Return the (x, y) coordinate for the center point of the cell that contains the specified text.  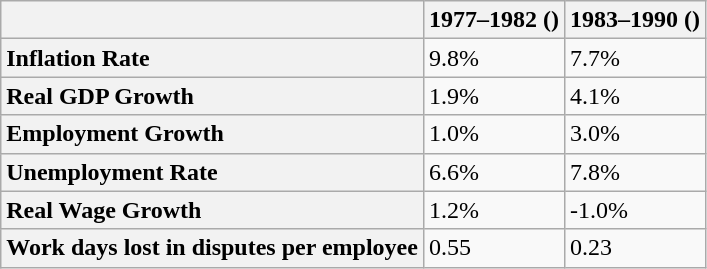
7.8% (634, 172)
Inflation Rate (212, 58)
Unemployment Rate (212, 172)
7.7% (634, 58)
Work days lost in disputes per employee (212, 248)
0.23 (634, 248)
Employment Growth (212, 134)
3.0% (634, 134)
1.9% (494, 96)
Real Wage Growth (212, 210)
1983–1990 () (634, 20)
1.2% (494, 210)
1.0% (494, 134)
4.1% (634, 96)
6.6% (494, 172)
1977–1982 () (494, 20)
0.55 (494, 248)
-1.0% (634, 210)
9.8% (494, 58)
Real GDP Growth (212, 96)
